Scan for the cell matching the given text and deliver its (x, y) coordinate at center. 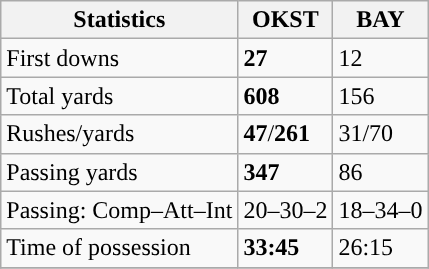
26:15 (380, 248)
347 (286, 172)
BAY (380, 20)
31/70 (380, 134)
Time of possession (120, 248)
Passing yards (120, 172)
86 (380, 172)
Statistics (120, 20)
Passing: Comp–Att–Int (120, 210)
Rushes/yards (120, 134)
608 (286, 96)
Total yards (120, 96)
18–34–0 (380, 210)
156 (380, 96)
First downs (120, 58)
20–30–2 (286, 210)
27 (286, 58)
33:45 (286, 248)
47/261 (286, 134)
OKST (286, 20)
12 (380, 58)
